Detect which cell encompasses the target text, then output its (x, y) center coordinate. 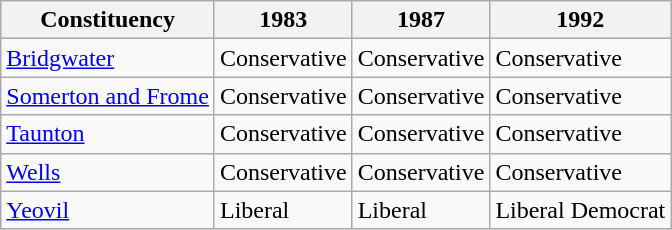
Bridgwater (108, 58)
Liberal Democrat (580, 210)
1987 (421, 20)
Wells (108, 172)
1983 (283, 20)
Somerton and Frome (108, 96)
Yeovil (108, 210)
Constituency (108, 20)
1992 (580, 20)
Taunton (108, 134)
